From the cell containing the given text, extract its center point as [x, y] coordinate. 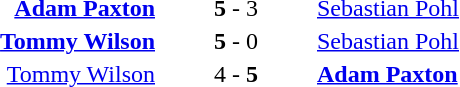
5 - 0 [236, 41]
